Extract the (X, Y) coordinate from the center of the cell holding the provided text.  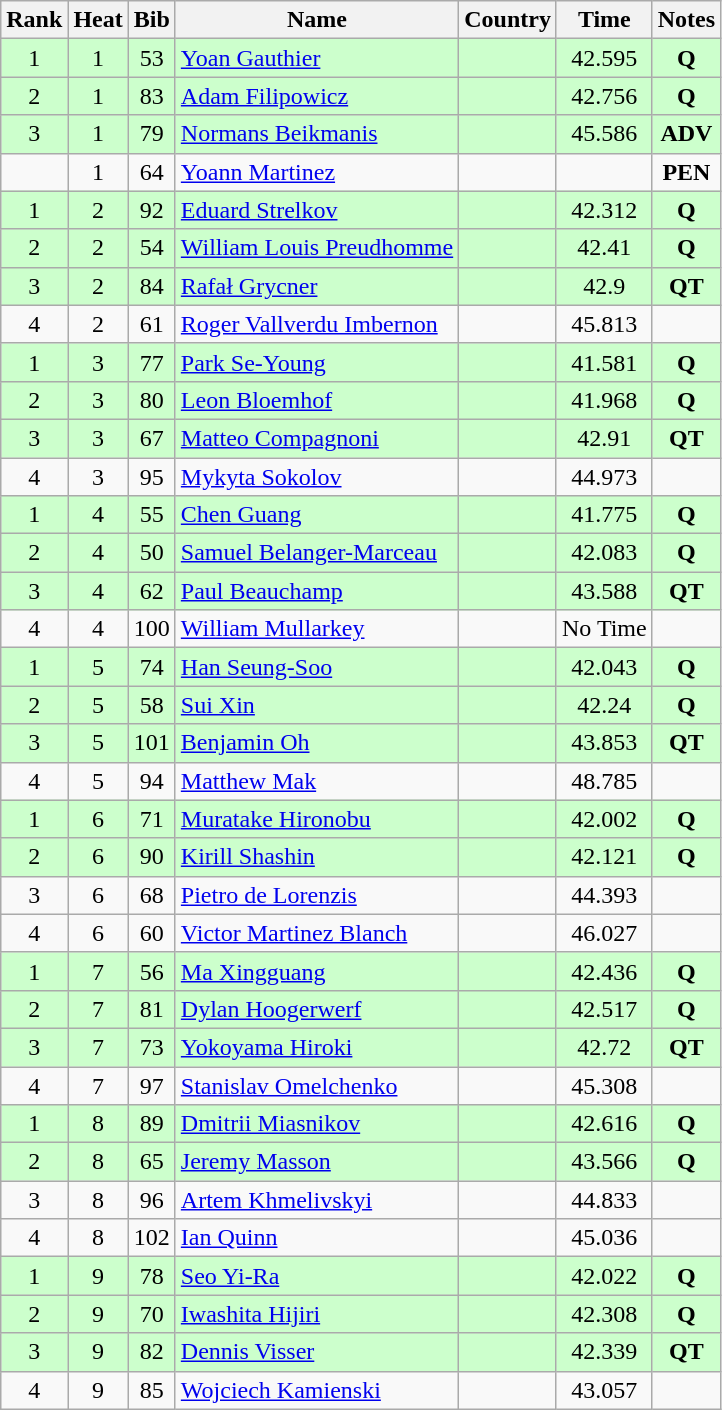
89 (152, 1124)
Roger Vallverdu Imbernon (316, 324)
96 (152, 1200)
ADV (686, 134)
Yokoyama Hiroki (316, 1047)
William Mullarkey (316, 629)
42.121 (604, 857)
Dmitrii Miasnikov (316, 1124)
Pietro de Lorenzis (316, 895)
42.436 (604, 971)
Benjamin Oh (316, 743)
53 (152, 58)
42.339 (604, 1352)
42.24 (604, 705)
42.91 (604, 438)
42.616 (604, 1124)
45.813 (604, 324)
42.756 (604, 96)
68 (152, 895)
61 (152, 324)
100 (152, 629)
Sui Xin (316, 705)
82 (152, 1352)
Kirill Shashin (316, 857)
Leon Bloemhof (316, 400)
Ma Xingguang (316, 971)
78 (152, 1276)
80 (152, 400)
92 (152, 210)
44.973 (604, 477)
Jeremy Masson (316, 1162)
42.308 (604, 1314)
50 (152, 553)
Muratake Hironobu (316, 819)
Notes (686, 20)
42.002 (604, 819)
43.057 (604, 1390)
Victor Martinez Blanch (316, 933)
Dennis Visser (316, 1352)
Eduard Strelkov (316, 210)
42.595 (604, 58)
44.833 (604, 1200)
Adam Filipowicz (316, 96)
42.083 (604, 553)
Artem Khmelivskyi (316, 1200)
Han Seung-Soo (316, 667)
Normans Beikmanis (316, 134)
45.036 (604, 1238)
Name (316, 20)
84 (152, 286)
67 (152, 438)
Mykyta Sokolov (316, 477)
42.9 (604, 286)
Stanislav Omelchenko (316, 1085)
Bib (152, 20)
Iwashita Hijiri (316, 1314)
PEN (686, 172)
95 (152, 477)
70 (152, 1314)
Seo Yi-Ra (316, 1276)
Matteo Compagnoni (316, 438)
74 (152, 667)
Paul Beauchamp (316, 591)
43.853 (604, 743)
71 (152, 819)
43.588 (604, 591)
79 (152, 134)
41.968 (604, 400)
64 (152, 172)
45.586 (604, 134)
Samuel Belanger-Marceau (316, 553)
77 (152, 362)
48.785 (604, 781)
42.022 (604, 1276)
No Time (604, 629)
42.043 (604, 667)
58 (152, 705)
97 (152, 1085)
Heat (98, 20)
Dylan Hoogerwerf (316, 1009)
46.027 (604, 933)
41.581 (604, 362)
41.775 (604, 515)
65 (152, 1162)
56 (152, 971)
Wojciech Kamienski (316, 1390)
42.312 (604, 210)
81 (152, 1009)
William Louis Preudhomme (316, 248)
102 (152, 1238)
54 (152, 248)
55 (152, 515)
Rank (34, 20)
85 (152, 1390)
Matthew Mak (316, 781)
94 (152, 781)
Chen Guang (316, 515)
44.393 (604, 895)
Park Se-Young (316, 362)
42.41 (604, 248)
73 (152, 1047)
Time (604, 20)
Country (508, 20)
60 (152, 933)
101 (152, 743)
42.517 (604, 1009)
62 (152, 591)
83 (152, 96)
42.72 (604, 1047)
45.308 (604, 1085)
Yoann Martinez (316, 172)
90 (152, 857)
43.566 (604, 1162)
Rafał Grycner (316, 286)
Yoan Gauthier (316, 58)
Ian Quinn (316, 1238)
